Detect which cell encompasses the target text, then output its (X, Y) center coordinate. 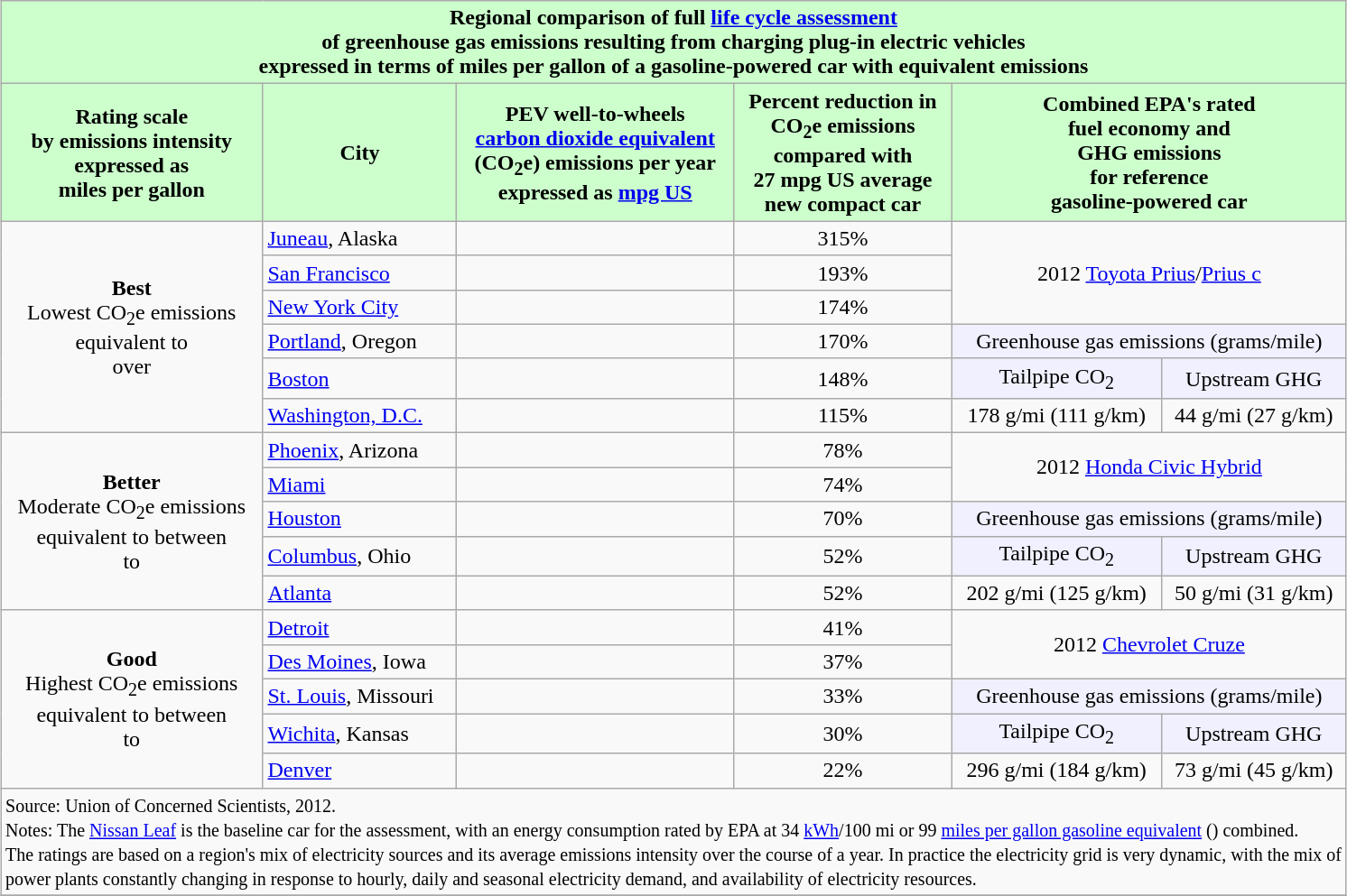
New York City (359, 307)
74% (843, 485)
2012 Honda Civic Hybrid (1148, 467)
Good Highest CO2e emissions equivalent to between to (132, 698)
Percent reduction in CO2e emissionscompared with27 mpg US average new compact car (843, 152)
22% (843, 771)
Wichita, Kansas (359, 734)
78% (843, 450)
2012 Chevrolet Cruze (1148, 644)
178 g/mi (111 g/km) (1056, 416)
Miami (359, 485)
2012 Toyota Prius/Prius c (1148, 272)
193% (843, 272)
170% (843, 341)
San Francisco (359, 272)
148% (843, 378)
37% (843, 661)
Juneau, Alaska (359, 238)
City (359, 152)
St. Louis, Missouri (359, 697)
Denver (359, 771)
Rating scaleby emissions intensity expressed as miles per gallon (132, 152)
50 g/mi (31 g/km) (1253, 593)
115% (843, 416)
Portland, Oregon (359, 341)
Phoenix, Arizona (359, 450)
Better Moderate CO2e emissions equivalent to between to (132, 522)
174% (843, 307)
Houston (359, 519)
44 g/mi (27 g/km) (1253, 416)
Combined EPA's ratedfuel economy andGHG emissionsfor referencegasoline-powered car (1148, 152)
PEV well-to-wheels carbon dioxide equivalent(CO2e) emissions per yearexpressed as mpg US (596, 152)
Des Moines, Iowa (359, 661)
70% (843, 519)
Atlanta (359, 593)
30% (843, 734)
315% (843, 238)
Detroit (359, 627)
73 g/mi (45 g/km) (1253, 771)
33% (843, 697)
Boston (359, 378)
Columbus, Ohio (359, 556)
296 g/mi (184 g/km) (1056, 771)
202 g/mi (125 g/km) (1056, 593)
Best Lowest CO2e emissionsequivalent toover (132, 327)
41% (843, 627)
Washington, D.C. (359, 416)
